Capture the cell that displays the provided text and extract its (X, Y) central coordinate. 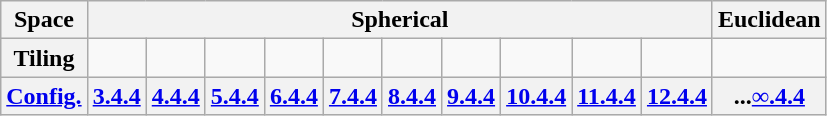
11.4.4 (607, 96)
4.4.4 (176, 96)
7.4.4 (352, 96)
9.4.4 (472, 96)
3.4.4 (116, 96)
Euclidean (769, 20)
8.4.4 (412, 96)
Config. (44, 96)
6.4.4 (294, 96)
Spherical (400, 20)
...∞.4.4 (769, 96)
12.4.4 (676, 96)
5.4.4 (234, 96)
Space (44, 20)
Tiling (44, 58)
10.4.4 (536, 96)
